Determine the [X, Y] coordinate at the center of the cell enclosing the given text.  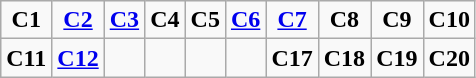
C12 [78, 58]
C20 [449, 58]
C11 [26, 58]
C18 [344, 58]
C9 [397, 20]
C5 [205, 20]
C17 [292, 58]
C3 [124, 20]
C7 [292, 20]
C1 [26, 20]
C8 [344, 20]
C4 [165, 20]
C19 [397, 58]
C2 [78, 20]
C6 [245, 20]
C10 [449, 20]
